Return (x, y) of the center of cell containing provided text 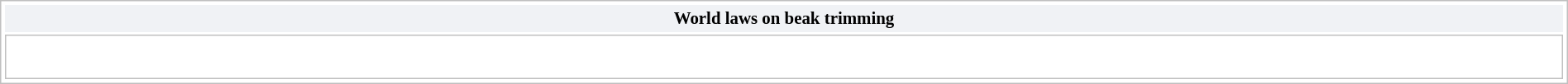
World laws on beak trimming (784, 18)
